Return [x, y] of the center of cell containing provided text 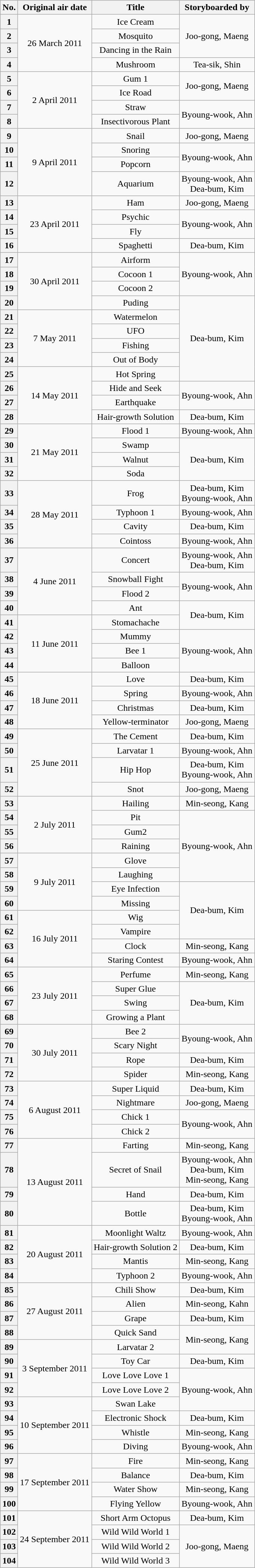
Moonlight Waltz [136, 1233]
9 April 2011 [55, 162]
46 [9, 694]
Short Arm Octopus [136, 1518]
71 [9, 1060]
Spaghetti [136, 246]
Raining [136, 846]
7 May 2011 [55, 338]
Fire [136, 1461]
Love [136, 679]
27 August 2011 [55, 1311]
Typhoon 1 [136, 512]
Bee 2 [136, 1031]
Dancing in the Rain [136, 50]
60 [9, 903]
83 [9, 1261]
Larvatar 2 [136, 1347]
11 June 2011 [55, 643]
87 [9, 1318]
Pit [136, 818]
88 [9, 1332]
40 [9, 608]
Snot [136, 789]
7 [9, 107]
4 June 2011 [55, 581]
65 [9, 974]
64 [9, 960]
45 [9, 679]
8 [9, 121]
Bee 1 [136, 650]
20 [9, 303]
66 [9, 989]
Love Love Love 1 [136, 1375]
17 September 2011 [55, 1482]
Hot Spring [136, 374]
21 [9, 317]
Chick 2 [136, 1131]
Hide and Seek [136, 388]
Snoring [136, 150]
Snail [136, 136]
Straw [136, 107]
Tea-sik, Shin [217, 64]
Title [136, 7]
23 April 2011 [55, 224]
Yellow-terminator [136, 722]
4 [9, 64]
52 [9, 789]
Farting [136, 1146]
97 [9, 1461]
92 [9, 1390]
54 [9, 818]
Scary Night [136, 1046]
102 [9, 1532]
41 [9, 622]
100 [9, 1504]
Growing a Plant [136, 1017]
53 [9, 803]
Byoung-wook, AhnDea-bum, KimMin-seong, Kang [217, 1170]
16 [9, 246]
Staring Contest [136, 960]
Hair-growth Solution 2 [136, 1247]
16 July 2011 [55, 939]
74 [9, 1103]
33 [9, 493]
26 March 2011 [55, 43]
32 [9, 474]
103 [9, 1546]
Out of Body [136, 360]
10 September 2011 [55, 1425]
5 [9, 79]
13 August 2011 [55, 1182]
30 [9, 445]
99 [9, 1489]
Chili Show [136, 1290]
Vampire [136, 932]
29 [9, 431]
Balance [136, 1475]
9 [9, 136]
23 July 2011 [55, 996]
91 [9, 1375]
Mummy [136, 636]
Secret of Snail [136, 1170]
Hailing [136, 803]
Swan Lake [136, 1404]
80 [9, 1213]
Soda [136, 474]
Nightmare [136, 1103]
Larvatar 1 [136, 750]
38 [9, 579]
58 [9, 874]
Wig [136, 918]
Perfume [136, 974]
3 [9, 50]
85 [9, 1290]
Christmas [136, 708]
Water Show [136, 1489]
Typhoon 2 [136, 1276]
50 [9, 750]
69 [9, 1031]
30 July 2011 [55, 1053]
Snowball Fight [136, 579]
Missing [136, 903]
Hand [136, 1194]
Insectivorous Plant [136, 121]
19 [9, 288]
Mosquito [136, 36]
2 April 2011 [55, 100]
78 [9, 1170]
37 [9, 560]
Toy Car [136, 1361]
67 [9, 1003]
42 [9, 636]
Rope [136, 1060]
Alien [136, 1304]
98 [9, 1475]
35 [9, 527]
44 [9, 665]
23 [9, 345]
Original air date [55, 7]
The Cement [136, 736]
25 June 2011 [55, 762]
Walnut [136, 460]
55 [9, 832]
Quick Sand [136, 1332]
14 [9, 217]
Cointoss [136, 541]
20 August 2011 [55, 1254]
36 [9, 541]
61 [9, 918]
24 [9, 360]
94 [9, 1418]
Fly [136, 231]
Gum2 [136, 832]
Whistle [136, 1432]
27 [9, 402]
Super Liquid [136, 1088]
28 May 2011 [55, 515]
81 [9, 1233]
47 [9, 708]
Super Glue [136, 989]
Wild Wild World 2 [136, 1546]
Concert [136, 560]
Frog [136, 493]
73 [9, 1088]
6 August 2011 [55, 1110]
Flood 2 [136, 594]
22 [9, 331]
104 [9, 1561]
Clock [136, 946]
Min-seong, Kahn [217, 1304]
12 [9, 184]
Eye Infection [136, 889]
Wild Wild World 3 [136, 1561]
48 [9, 722]
39 [9, 594]
Swamp [136, 445]
21 May 2011 [55, 452]
Glove [136, 860]
Spider [136, 1074]
2 July 2011 [55, 825]
Watermelon [136, 317]
Flood 1 [136, 431]
70 [9, 1046]
77 [9, 1146]
89 [9, 1347]
34 [9, 512]
11 [9, 164]
84 [9, 1276]
57 [9, 860]
72 [9, 1074]
79 [9, 1194]
Mantis [136, 1261]
10 [9, 150]
6 [9, 93]
Airform [136, 260]
UFO [136, 331]
Psychic [136, 217]
Grape [136, 1318]
Hair-growth Solution [136, 417]
Flying Yellow [136, 1504]
Chick 1 [136, 1117]
Earthquake [136, 402]
Aquarium [136, 184]
Swing [136, 1003]
2 [9, 36]
18 [9, 274]
68 [9, 1017]
Storyboarded by [217, 7]
9 July 2011 [55, 882]
56 [9, 846]
Hip Hop [136, 770]
Wild Wild World 1 [136, 1532]
25 [9, 374]
30 April 2011 [55, 281]
62 [9, 932]
Ice Cream [136, 22]
82 [9, 1247]
Stomachache [136, 622]
43 [9, 650]
Ham [136, 203]
26 [9, 388]
86 [9, 1304]
96 [9, 1447]
Laughing [136, 874]
63 [9, 946]
Ant [136, 608]
14 May 2011 [55, 395]
59 [9, 889]
Ice Road [136, 93]
31 [9, 460]
28 [9, 417]
18 June 2011 [55, 701]
Gum 1 [136, 79]
Fishing [136, 345]
75 [9, 1117]
Cocoon 1 [136, 274]
95 [9, 1432]
Cocoon 2 [136, 288]
Love Love Love 2 [136, 1390]
15 [9, 231]
90 [9, 1361]
76 [9, 1131]
Spring [136, 694]
93 [9, 1404]
17 [9, 260]
Bottle [136, 1213]
Puding [136, 303]
51 [9, 770]
49 [9, 736]
Diving [136, 1447]
No. [9, 7]
Popcorn [136, 164]
Mushroom [136, 64]
13 [9, 203]
1 [9, 22]
Balloon [136, 665]
Electronic Shock [136, 1418]
Cavity [136, 527]
24 September 2011 [55, 1539]
101 [9, 1518]
3 September 2011 [55, 1368]
